Identify which cell holds the provided text, then report its [x, y] central coordinate. 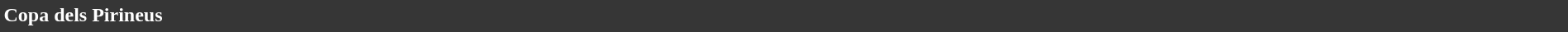
Copa dels Pirineus [784, 15]
